Scan for the cell matching the given text and deliver its [x, y] coordinate at center. 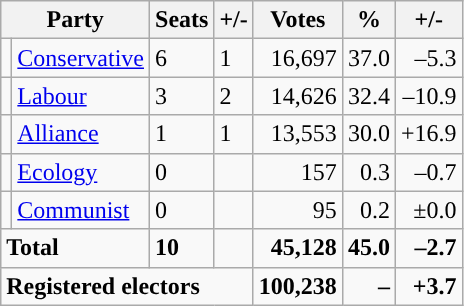
100,238 [298, 286]
Labour [81, 96]
13,553 [298, 134]
0.2 [368, 210]
–10.9 [428, 96]
3 [182, 96]
+3.7 [428, 286]
16,697 [298, 58]
+16.9 [428, 134]
30.0 [368, 134]
Communist [81, 210]
Party [76, 20]
14,626 [298, 96]
– [368, 286]
–0.7 [428, 172]
Alliance [81, 134]
157 [298, 172]
Ecology [81, 172]
0.3 [368, 172]
Total [76, 248]
Seats [182, 20]
37.0 [368, 58]
6 [182, 58]
32.4 [368, 96]
45.0 [368, 248]
Votes [298, 20]
45,128 [298, 248]
95 [298, 210]
10 [182, 248]
±0.0 [428, 210]
–2.7 [428, 248]
Conservative [81, 58]
2 [234, 96]
–5.3 [428, 58]
Registered electors [128, 286]
% [368, 20]
